Output the [X, Y] coordinate of the center of the cell containing the given text.  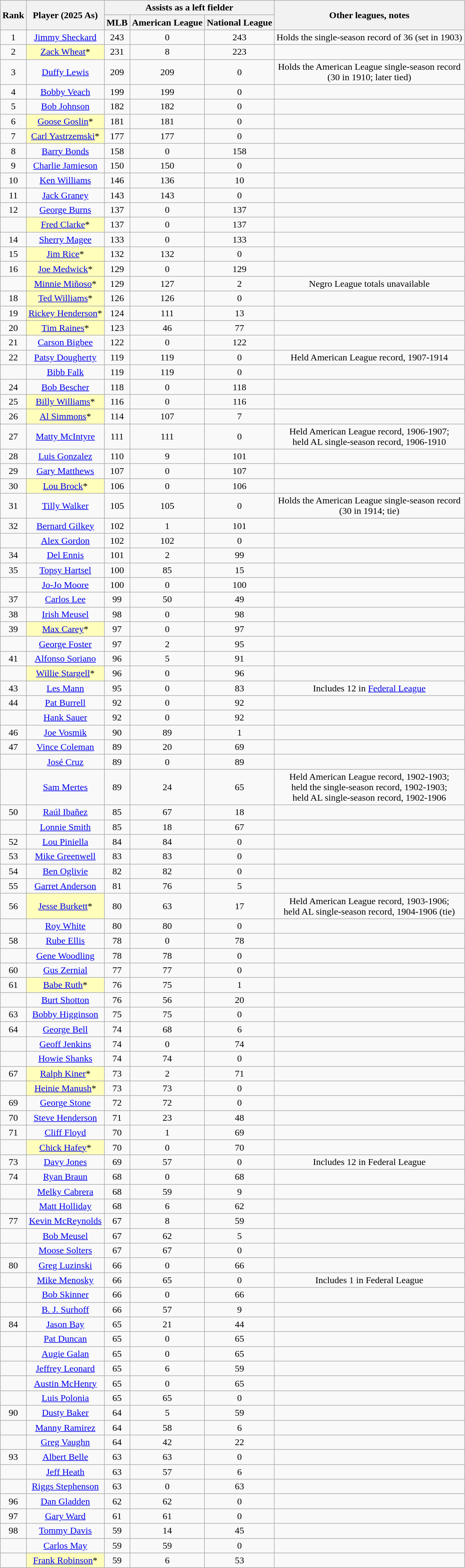
Luis Polonia [65, 1398]
Holds the single-season record of 36 (set in 1903) [369, 37]
Bobby Higginson [65, 1015]
60 [13, 970]
48 [240, 1118]
Roy White [65, 926]
49 [240, 600]
Other leagues, notes [369, 15]
Zack Wheat* [65, 52]
Willie Stargell* [65, 673]
28 [13, 457]
Jo-Jo Moore [65, 585]
Includes 1 in Federal League [369, 1280]
Bob Skinner [65, 1295]
Held American League record, 1902-1903; held the single-season record, 1902-1903; held AL single-season record, 1902-1906 [369, 787]
Pat Burrell [65, 703]
Rube Ellis [65, 941]
Dan Gladden [65, 1501]
Billy Williams* [65, 401]
Held American League record, 1907-1914 [369, 357]
Geoff Jenkins [65, 1044]
Carl Yastrzemski* [65, 136]
Chick Hafey* [65, 1147]
93 [13, 1457]
31 [13, 506]
Jim Rice* [65, 254]
Vince Coleman [65, 747]
11 [13, 195]
Riggs Stephenson [65, 1487]
38 [13, 614]
223 [240, 52]
Topsy Hartsel [65, 570]
Carson Bigbee [65, 343]
123 [117, 328]
19 [13, 313]
114 [117, 416]
23 [168, 1118]
Barry Bonds [65, 151]
George Burns [65, 210]
Irish Meusel [65, 614]
34 [13, 555]
Joe Vosmik [65, 732]
Bob Meusel [65, 1236]
Max Carey* [65, 629]
Moose Solters [65, 1251]
Bibb Falk [65, 372]
43 [13, 688]
Alex Gordon [65, 541]
37 [13, 600]
MLB [117, 22]
Gus Zernial [65, 970]
127 [168, 284]
Frank Robinson* [65, 1560]
Ryan Braun [65, 1177]
Howie Shanks [65, 1059]
Babe Ruth* [65, 985]
Assists as a left fielder [189, 8]
George Stone [65, 1103]
35 [13, 570]
Gary Matthews [65, 471]
Lonnie Smith [65, 827]
Austin McHenry [65, 1383]
12 [13, 210]
136 [168, 180]
Sam Mertes [65, 787]
Goose Goslin* [65, 121]
Rickey Henderson* [65, 313]
B. J. Surhoff [65, 1310]
Player (2025 As) [65, 15]
Carlos May [65, 1546]
4 [13, 92]
17 [240, 906]
Hank Sauer [65, 718]
Bob Johnson [65, 107]
Lou Brock* [65, 486]
110 [117, 457]
146 [117, 180]
Greg Luzinski [65, 1265]
Ken Williams [65, 180]
Albert Belle [65, 1457]
Tilly Walker [65, 506]
American League [168, 22]
Matty McIntyre [65, 436]
27 [13, 436]
47 [13, 747]
Steve Henderson [65, 1118]
Minnie Miñoso* [65, 284]
Del Ennis [65, 555]
Matt Holliday [65, 1206]
231 [117, 52]
National League [240, 22]
Augie Galan [65, 1354]
Dusty Baker [65, 1413]
Fred Clarke* [65, 225]
30 [13, 486]
52 [13, 842]
25 [13, 401]
Greg Vaughn [65, 1442]
Bob Bescher [65, 387]
Manny Ramirez [65, 1427]
29 [13, 471]
George Foster [65, 644]
13 [240, 313]
Jason Bay [65, 1324]
Ben Oglivie [65, 871]
Alfonso Soriano [65, 658]
3 [13, 72]
Luis Gonzalez [65, 457]
39 [13, 629]
Lou Piniella [65, 842]
Duffy Lewis [65, 72]
Bernard Gilkey [65, 526]
Kevin McReynolds [65, 1221]
Holds the American League single-season record (30 in 1910; later tied) [369, 72]
Patsy Dougherty [65, 357]
55 [13, 886]
Ralph Kiner* [65, 1073]
José Cruz [65, 762]
Negro League totals unavailable [369, 284]
Gary Ward [65, 1516]
Les Mann [65, 688]
26 [13, 416]
Davy Jones [65, 1162]
George Bell [65, 1029]
124 [117, 313]
Mike Menosky [65, 1280]
Burt Shotton [65, 1000]
Sherry Magee [65, 240]
Gene Woodling [65, 955]
Jeff Heath [65, 1472]
Jesse Burkett* [65, 906]
Tommy Davis [65, 1531]
Carlos Lee [65, 600]
Tim Raines* [65, 328]
45 [240, 1531]
Holds the American League single-season record (30 in 1914; tie) [369, 506]
Raúl Ibañez [65, 812]
Held American League record, 1903-1906; held AL single-season record, 1904-1906 (tie) [369, 906]
Heinie Manush* [65, 1088]
Charlie Jamieson [65, 165]
Jack Graney [65, 195]
Jeffrey Leonard [65, 1368]
Jimmy Sheckard [65, 37]
Al Simmons* [65, 416]
Rank [13, 15]
91 [240, 658]
42 [168, 1442]
Garret Anderson [65, 886]
54 [13, 871]
Pat Duncan [65, 1339]
41 [13, 658]
16 [13, 269]
Ted Williams* [65, 298]
81 [117, 886]
Joe Medwick* [65, 269]
Melky Cabrera [65, 1192]
32 [13, 526]
Bobby Veach [65, 92]
Cliff Floyd [65, 1132]
Mike Greenwell [65, 856]
Held American League record, 1906-1907; held AL single-season record, 1906-1910 [369, 436]
